Search for the cell housing the specified text and yield its (X, Y) center coordinate. 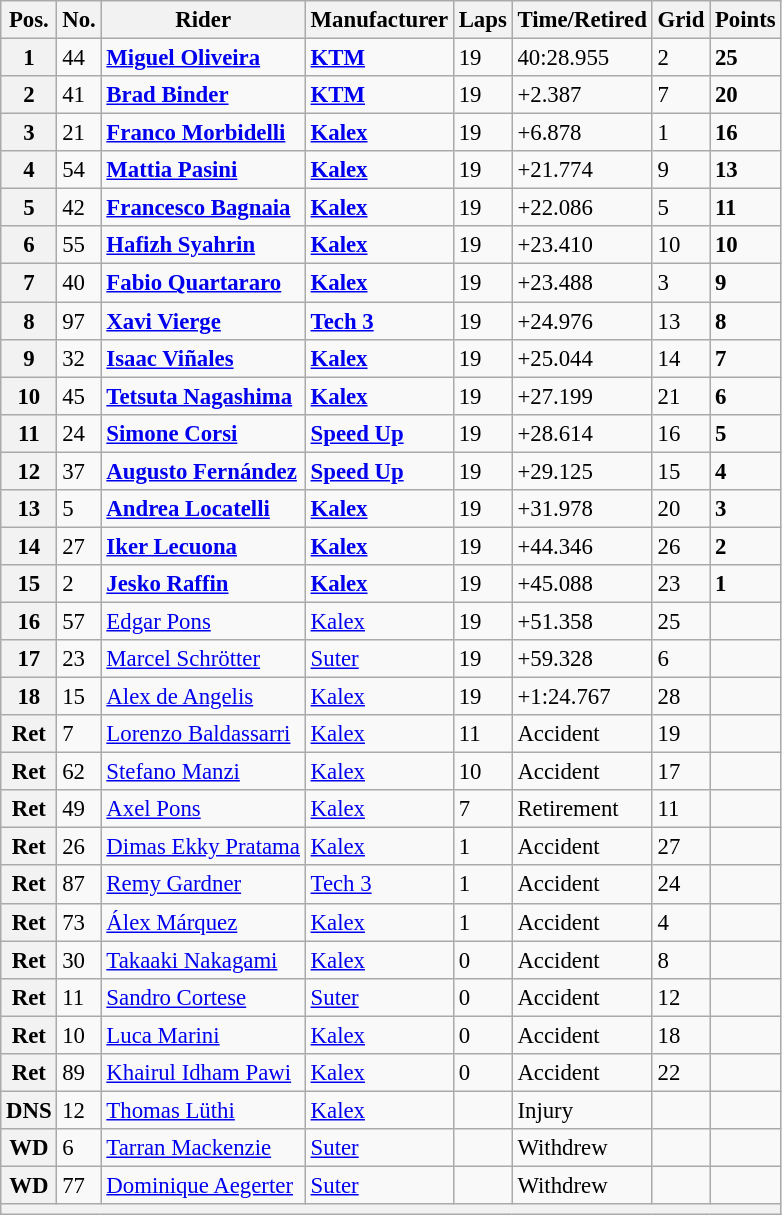
Tetsuta Nagashima (203, 396)
87 (79, 885)
Stefano Manzi (203, 772)
+21.774 (582, 170)
30 (79, 960)
DNS (29, 1110)
49 (79, 809)
+25.044 (582, 358)
Luca Marini (203, 1035)
Dimas Ekky Pratama (203, 847)
Injury (582, 1110)
Rider (203, 20)
Dominique Aegerter (203, 1185)
89 (79, 1073)
+6.878 (582, 133)
+27.199 (582, 396)
28 (680, 697)
Takaaki Nakagami (203, 960)
Brad Binder (203, 95)
Iker Lecuona (203, 546)
Axel Pons (203, 809)
Tarran Mackenzie (203, 1148)
32 (79, 358)
Remy Gardner (203, 885)
44 (79, 58)
+22.086 (582, 208)
77 (79, 1185)
37 (79, 471)
Khairul Idham Pawi (203, 1073)
+45.088 (582, 584)
62 (79, 772)
Edgar Pons (203, 621)
+23.488 (582, 283)
Grid (680, 20)
No. (79, 20)
Xavi Vierge (203, 321)
+2.387 (582, 95)
Thomas Lüthi (203, 1110)
Fabio Quartararo (203, 283)
+59.328 (582, 659)
Retirement (582, 809)
40 (79, 283)
Simone Corsi (203, 433)
+51.358 (582, 621)
45 (79, 396)
41 (79, 95)
Jesko Raffin (203, 584)
+1:24.767 (582, 697)
Franco Morbidelli (203, 133)
Sandro Cortese (203, 997)
Hafizh Syahrin (203, 245)
55 (79, 245)
Francesco Bagnaia (203, 208)
Álex Márquez (203, 922)
Marcel Schrötter (203, 659)
+31.978 (582, 509)
Points (746, 20)
Miguel Oliveira (203, 58)
42 (79, 208)
57 (79, 621)
Andrea Locatelli (203, 509)
22 (680, 1073)
Manufacturer (379, 20)
Lorenzo Baldassarri (203, 734)
Pos. (29, 20)
97 (79, 321)
+44.346 (582, 546)
Isaac Viñales (203, 358)
Laps (482, 20)
Time/Retired (582, 20)
40:28.955 (582, 58)
+23.410 (582, 245)
Alex de Angelis (203, 697)
73 (79, 922)
Augusto Fernández (203, 471)
+28.614 (582, 433)
+24.976 (582, 321)
+29.125 (582, 471)
54 (79, 170)
Mattia Pasini (203, 170)
